Pinpoint the cell where the given text exists, returning its (x, y) midpoint coordinate. 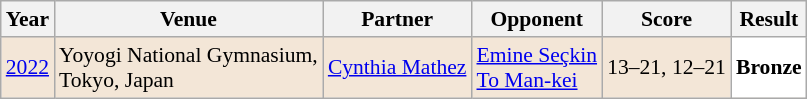
Yoyogi National Gymnasium,Tokyo, Japan (188, 68)
2022 (28, 68)
13–21, 12–21 (666, 68)
Score (666, 19)
Partner (398, 19)
Opponent (536, 19)
Result (769, 19)
Cynthia Mathez (398, 68)
Bronze (769, 68)
Year (28, 19)
Emine Seçkin To Man-kei (536, 68)
Venue (188, 19)
